Output the [X, Y] coordinate of the center of the cell containing the given text.  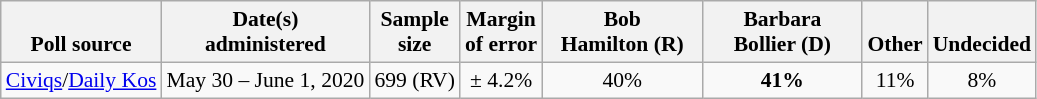
41% [782, 80]
699 (RV) [414, 80]
Date(s)administered [265, 32]
11% [894, 80]
Marginof error [501, 32]
Samplesize [414, 32]
40% [622, 80]
± 4.2% [501, 80]
Civiqs/Daily Kos [82, 80]
BobHamilton (R) [622, 32]
Undecided [982, 32]
Poll source [82, 32]
8% [982, 80]
May 30 – June 1, 2020 [265, 80]
BarbaraBollier (D) [782, 32]
Other [894, 32]
